Extract the (x, y) coordinate from the center of the cell holding the provided text.  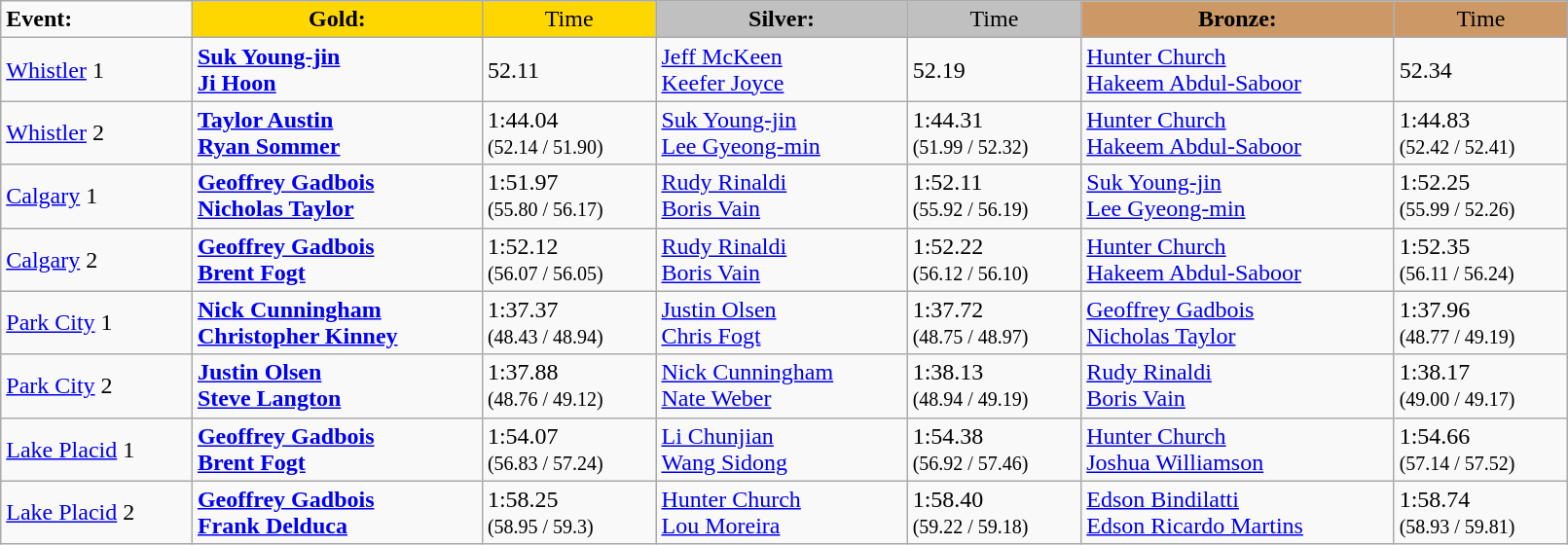
Bronze: (1238, 19)
1:52.12(56.07 / 56.05) (568, 259)
Park City 2 (97, 385)
Justin OlsenSteve Langton (337, 385)
1:52.35(56.11 / 56.24) (1481, 259)
1:37.72(48.75 / 48.97) (995, 323)
1:58.40(59.22 / 59.18) (995, 512)
1:52.11(55.92 / 56.19) (995, 197)
1:44.04(52.14 / 51.90) (568, 132)
Calgary 1 (97, 197)
Li ChunjianWang Sidong (782, 450)
Hunter ChurchJoshua Williamson (1238, 450)
1:37.88(48.76 / 49.12) (568, 385)
1:37.96(48.77 / 49.19) (1481, 323)
Park City 1 (97, 323)
Hunter ChurchLou Moreira (782, 512)
1:38.13(48.94 / 49.19) (995, 385)
Event: (97, 19)
1:54.66(57.14 / 57.52) (1481, 450)
Edson BindilattiEdson Ricardo Martins (1238, 512)
1:54.07(56.83 / 57.24) (568, 450)
Lake Placid 2 (97, 512)
Whistler 1 (97, 70)
1:58.74(58.93 / 59.81) (1481, 512)
1:37.37(48.43 / 48.94) (568, 323)
Suk Young-jinJi Hoon (337, 70)
Justin OlsenChris Fogt (782, 323)
52.34 (1481, 70)
Calgary 2 (97, 259)
Taylor AustinRyan Sommer (337, 132)
52.19 (995, 70)
1:38.17(49.00 / 49.17) (1481, 385)
1:54.38(56.92 / 57.46) (995, 450)
Nick CunninghamNate Weber (782, 385)
Whistler 2 (97, 132)
Geoffrey GadboisFrank Delduca (337, 512)
1:44.31(51.99 / 52.32) (995, 132)
1:51.97(55.80 / 56.17) (568, 197)
1:52.22(56.12 / 56.10) (995, 259)
Silver: (782, 19)
1:52.25(55.99 / 52.26) (1481, 197)
52.11 (568, 70)
1:44.83(52.42 / 52.41) (1481, 132)
Lake Placid 1 (97, 450)
Nick CunninghamChristopher Kinney (337, 323)
Jeff McKeenKeefer Joyce (782, 70)
Gold: (337, 19)
1:58.25(58.95 / 59.3) (568, 512)
